From the cell containing the given text, extract its center point as (X, Y) coordinate. 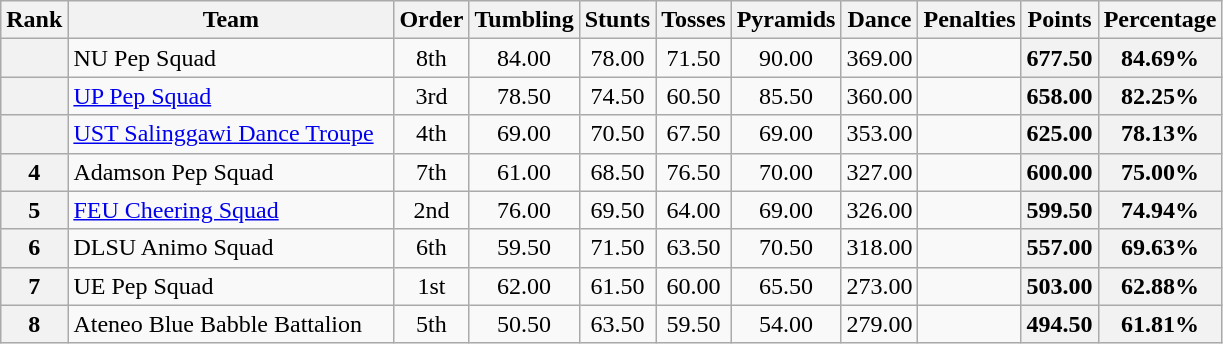
4th (432, 134)
Points (1060, 20)
UST Salinggawi Dance Troupe (231, 134)
76.50 (694, 172)
Adamson Pep Squad (231, 172)
353.00 (880, 134)
2nd (432, 210)
Tosses (694, 20)
FEU Cheering Squad (231, 210)
60.50 (694, 96)
658.00 (1060, 96)
4 (34, 172)
5 (34, 210)
78.00 (617, 58)
7 (34, 286)
62.00 (524, 286)
327.00 (880, 172)
75.00% (1160, 172)
Order (432, 20)
369.00 (880, 58)
64.00 (694, 210)
Percentage (1160, 20)
Penalties (970, 20)
90.00 (786, 58)
61.50 (617, 286)
76.00 (524, 210)
273.00 (880, 286)
3rd (432, 96)
61.00 (524, 172)
61.81% (1160, 324)
69.63% (1160, 248)
Dance (880, 20)
84.69% (1160, 58)
8 (34, 324)
62.88% (1160, 286)
600.00 (1060, 172)
60.00 (694, 286)
54.00 (786, 324)
74.94% (1160, 210)
7th (432, 172)
67.50 (694, 134)
5th (432, 324)
557.00 (1060, 248)
82.25% (1160, 96)
625.00 (1060, 134)
6th (432, 248)
NU Pep Squad (231, 58)
1st (432, 286)
78.50 (524, 96)
50.50 (524, 324)
78.13% (1160, 134)
318.00 (880, 248)
85.50 (786, 96)
8th (432, 58)
DLSU Animo Squad (231, 248)
279.00 (880, 324)
Pyramids (786, 20)
326.00 (880, 210)
494.50 (1060, 324)
69.50 (617, 210)
Stunts (617, 20)
70.00 (786, 172)
677.50 (1060, 58)
UE Pep Squad (231, 286)
UP Pep Squad (231, 96)
6 (34, 248)
68.50 (617, 172)
65.50 (786, 286)
Ateneo Blue Babble Battalion (231, 324)
Rank (34, 20)
Tumbling (524, 20)
Team (231, 20)
503.00 (1060, 286)
599.50 (1060, 210)
360.00 (880, 96)
84.00 (524, 58)
74.50 (617, 96)
